Provide the [X, Y] coordinate of the cell's center where the given text is located.  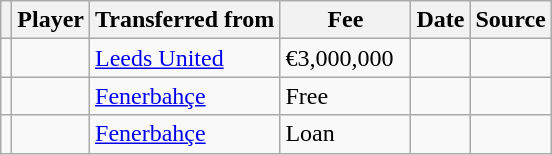
Fee [346, 20]
Transferred from [185, 20]
Date [440, 20]
Player [51, 20]
Source [510, 20]
Free [346, 96]
€3,000,000 [346, 58]
Leeds United [185, 58]
Loan [346, 134]
